Provide the (X, Y) coordinate of the cell's center where the given text is located.  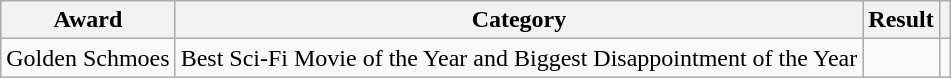
Category (519, 20)
Best Sci-Fi Movie of the Year and Biggest Disappointment of the Year (519, 58)
Golden Schmoes (88, 58)
Result (901, 20)
Award (88, 20)
